Locate the cell with the specified text and output its (X, Y) center coordinate. 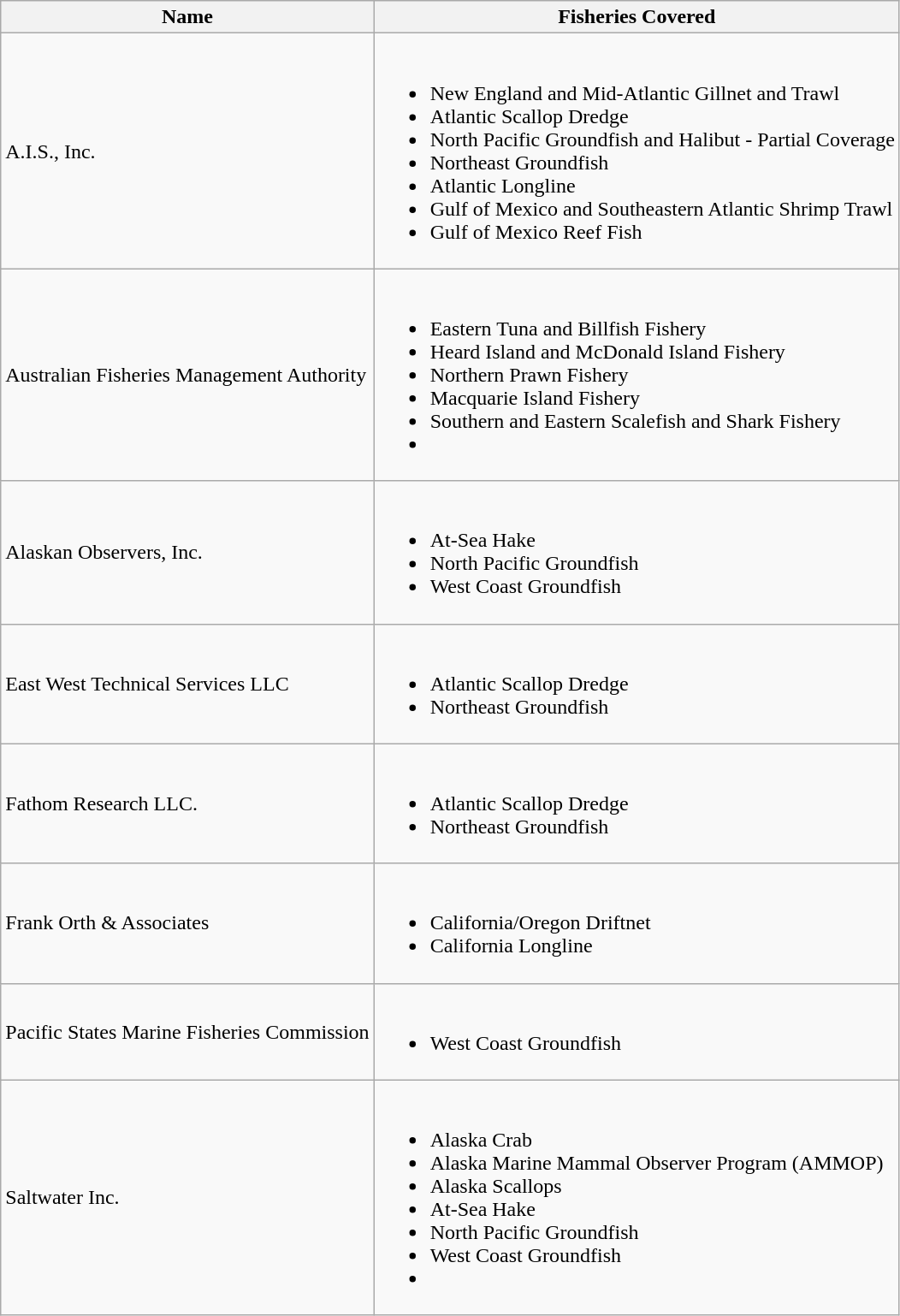
Australian Fisheries Management Authority (187, 375)
Fathom Research LLC. (187, 803)
A.I.S., Inc. (187, 151)
Pacific States Marine Fisheries Commission (187, 1032)
At-Sea HakeNorth Pacific GroundfishWest Coast Groundfish (637, 553)
Alaskan Observers, Inc. (187, 553)
Name (187, 17)
California/Oregon DriftnetCalifornia Longline (637, 923)
Frank Orth & Associates (187, 923)
Alaska CrabAlaska Marine Mammal Observer Program (AMMOP)Alaska ScallopsAt-Sea HakeNorth Pacific GroundfishWest Coast Groundfish (637, 1198)
Saltwater Inc. (187, 1198)
West Coast Groundfish (637, 1032)
Fisheries Covered (637, 17)
East West Technical Services LLC (187, 684)
